Scan for the cell matching the given text and deliver its [x, y] coordinate at center. 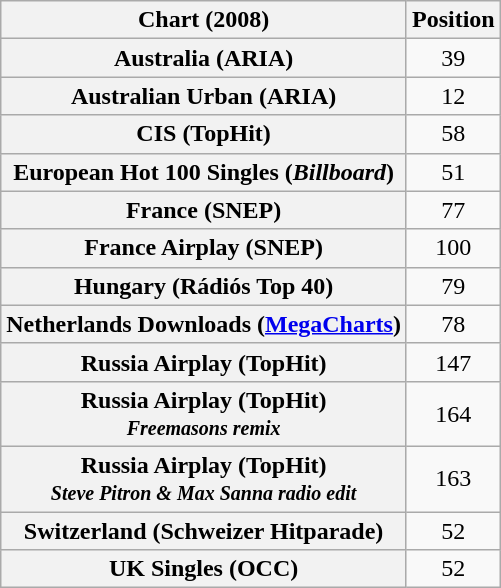
164 [453, 414]
Chart (2008) [204, 20]
12 [453, 96]
Russia Airplay (TopHit) [204, 362]
Australia (ARIA) [204, 58]
78 [453, 324]
Position [453, 20]
Australian Urban (ARIA) [204, 96]
Russia Airplay (TopHit)Steve Pitron & Max Sanna radio edit [204, 478]
Netherlands Downloads (MegaCharts) [204, 324]
France Airplay (SNEP) [204, 248]
CIS (TopHit) [204, 134]
Switzerland (Schweizer Hitparade) [204, 531]
Russia Airplay (TopHit)Freemasons remix [204, 414]
163 [453, 478]
Hungary (Rádiós Top 40) [204, 286]
France (SNEP) [204, 210]
European Hot 100 Singles (Billboard) [204, 172]
51 [453, 172]
79 [453, 286]
UK Singles (OCC) [204, 569]
77 [453, 210]
147 [453, 362]
100 [453, 248]
39 [453, 58]
58 [453, 134]
